Determine the [X, Y] coordinate at the center of the cell enclosing the given text.  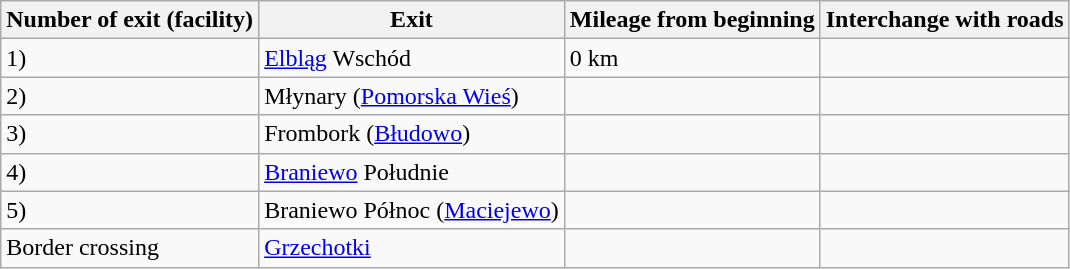
3) [130, 134]
Braniewo Północ (Maciejewo) [412, 210]
2) [130, 96]
Frombork (Błudowo) [412, 134]
Border crossing [130, 248]
Mileage from beginning [692, 20]
0 km [692, 58]
4) [130, 172]
Interchange with roads [944, 20]
Elbląg Wschód [412, 58]
Grzechotki [412, 248]
Number of exit (facility) [130, 20]
5) [130, 210]
1) [130, 58]
Braniewo Południe [412, 172]
Exit [412, 20]
Młynary (Pomorska Wieś) [412, 96]
